Pinpoint the cell where the given text exists, returning its [x, y] midpoint coordinate. 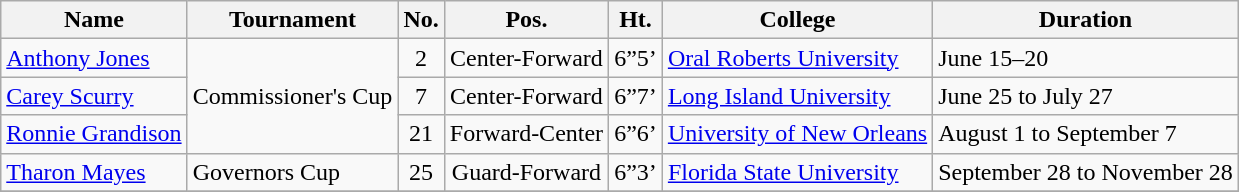
7 [421, 96]
21 [421, 134]
June 15–20 [1086, 58]
Long Island University [797, 96]
August 1 to September 7 [1086, 134]
Pos. [526, 20]
Governors Cup [292, 172]
6”6’ [636, 134]
University of New Orleans [797, 134]
No. [421, 20]
College [797, 20]
25 [421, 172]
Florida State University [797, 172]
Duration [1086, 20]
Anthony Jones [94, 58]
6”5’ [636, 58]
Name [94, 20]
Carey Scurry [94, 96]
Tharon Mayes [94, 172]
Forward-Center [526, 134]
Commissioner's Cup [292, 96]
6”3’ [636, 172]
June 25 to July 27 [1086, 96]
Guard-Forward [526, 172]
Oral Roberts University [797, 58]
Ronnie Grandison [94, 134]
6”7’ [636, 96]
September 28 to November 28 [1086, 172]
Tournament [292, 20]
2 [421, 58]
Ht. [636, 20]
